Determine the [x, y] coordinate at the center of the cell enclosing the given text.  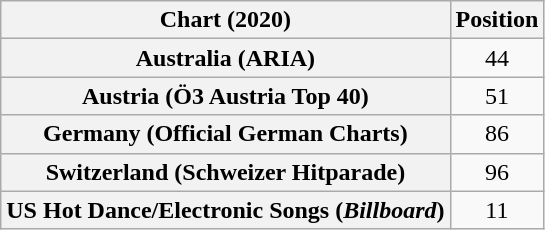
44 [497, 58]
Germany (Official German Charts) [226, 134]
US Hot Dance/Electronic Songs (Billboard) [226, 210]
Chart (2020) [226, 20]
11 [497, 210]
Austria (Ö3 Austria Top 40) [226, 96]
Australia (ARIA) [226, 58]
96 [497, 172]
Switzerland (Schweizer Hitparade) [226, 172]
86 [497, 134]
Position [497, 20]
51 [497, 96]
